Determine the [X, Y] coordinate at the center of the cell enclosing the given text.  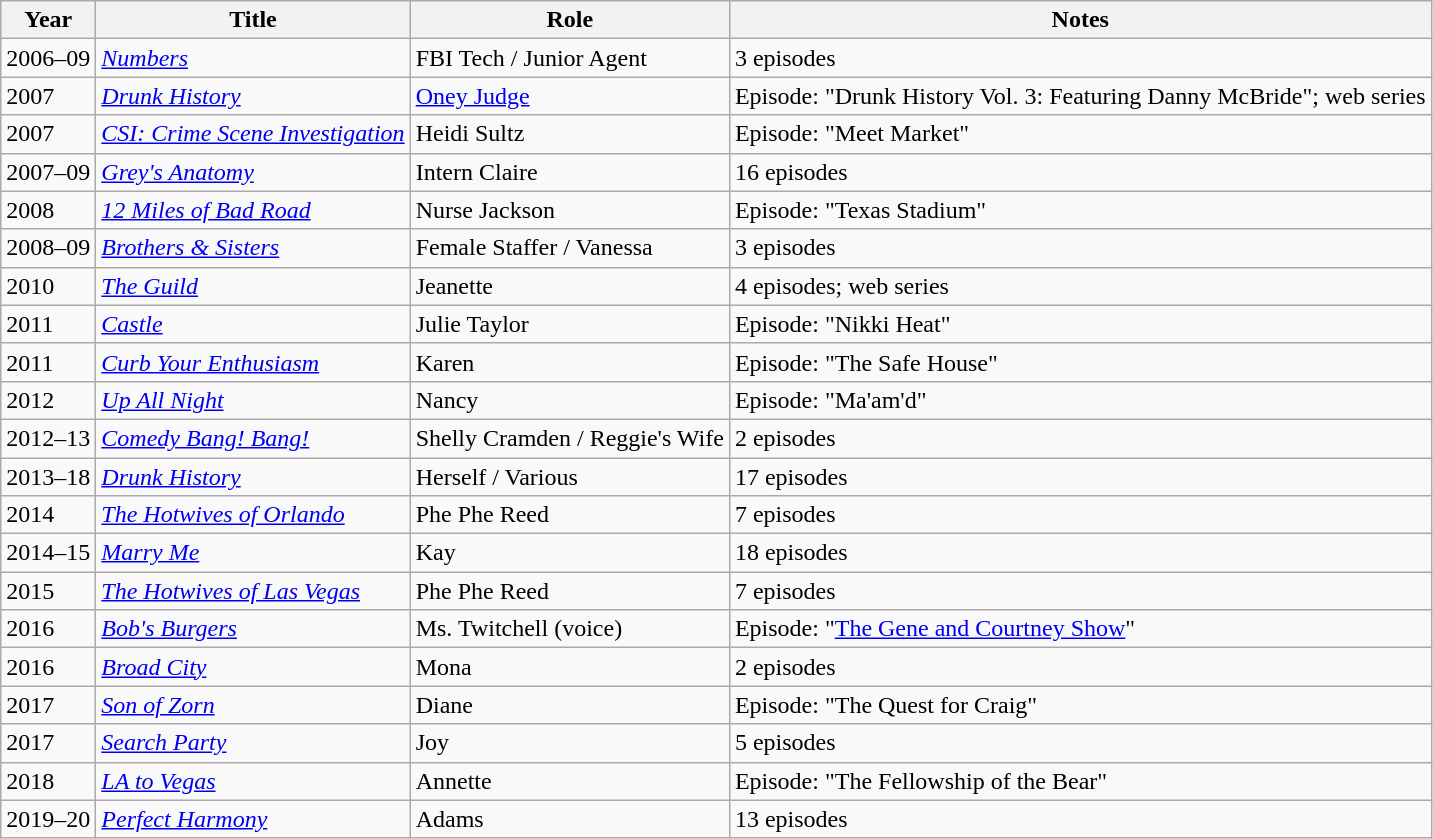
2013–18 [48, 477]
2008 [48, 210]
Nurse Jackson [570, 210]
Julie Taylor [570, 324]
2012–13 [48, 438]
Notes [1080, 20]
2019–20 [48, 819]
Brothers & Sisters [253, 248]
Episode: "Drunk History Vol. 3: Featuring Danny McBride"; web series [1080, 96]
Search Party [253, 743]
2007–09 [48, 172]
Mona [570, 667]
The Hotwives of Las Vegas [253, 591]
Karen [570, 362]
2014–15 [48, 553]
Grey's Anatomy [253, 172]
Up All Night [253, 400]
13 episodes [1080, 819]
Oney Judge [570, 96]
2014 [48, 515]
Role [570, 20]
Episode: "The Fellowship of the Bear" [1080, 781]
Episode: "The Quest for Craig" [1080, 705]
Comedy Bang! Bang! [253, 438]
Kay [570, 553]
2018 [48, 781]
CSI: Crime Scene Investigation [253, 134]
Episode: "Ma'am'd" [1080, 400]
Bob's Burgers [253, 629]
Episode: "Nikki Heat" [1080, 324]
Episode: "The Gene and Courtney Show" [1080, 629]
5 episodes [1080, 743]
Joy [570, 743]
Ms. Twitchell (voice) [570, 629]
FBI Tech / Junior Agent [570, 58]
Female Staffer / Vanessa [570, 248]
Intern Claire [570, 172]
Adams [570, 819]
The Guild [253, 286]
2010 [48, 286]
2006–09 [48, 58]
Year [48, 20]
12 Miles of Bad Road [253, 210]
Curb Your Enthusiasm [253, 362]
2008–09 [48, 248]
The Hotwives of Orlando [253, 515]
Son of Zorn [253, 705]
Castle [253, 324]
17 episodes [1080, 477]
LA to Vegas [253, 781]
2015 [48, 591]
16 episodes [1080, 172]
Herself / Various [570, 477]
Marry Me [253, 553]
Heidi Sultz [570, 134]
Broad City [253, 667]
Jeanette [570, 286]
18 episodes [1080, 553]
Numbers [253, 58]
Episode: "The Safe House" [1080, 362]
Perfect Harmony [253, 819]
Annette [570, 781]
Nancy [570, 400]
Episode: "Meet Market" [1080, 134]
Episode: "Texas Stadium" [1080, 210]
Title [253, 20]
Diane [570, 705]
Shelly Cramden / Reggie's Wife [570, 438]
2012 [48, 400]
4 episodes; web series [1080, 286]
